Detect which cell encompasses the target text, then output its [X, Y] center coordinate. 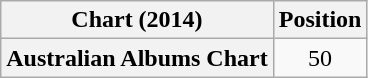
50 [320, 58]
Position [320, 20]
Australian Albums Chart [137, 58]
Chart (2014) [137, 20]
